Scan for the cell matching the given text and deliver its (x, y) coordinate at center. 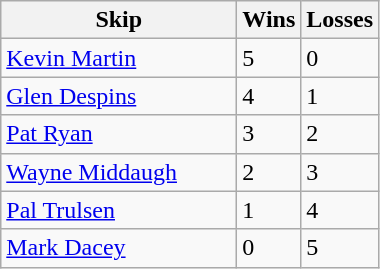
Kevin Martin (119, 58)
Wins (269, 20)
Losses (340, 20)
Glen Despins (119, 96)
Wayne Middaugh (119, 172)
Skip (119, 20)
Mark Dacey (119, 248)
Pal Trulsen (119, 210)
Pat Ryan (119, 134)
